Locate the cell with the specified text and output its [X, Y] center coordinate. 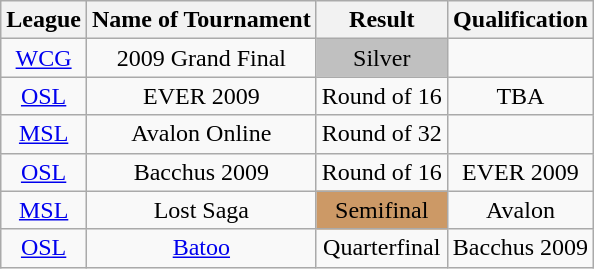
Batoo [201, 248]
Round of 32 [382, 134]
Lost Saga [201, 210]
Quarterfinal [382, 248]
TBA [520, 96]
Name of Tournament [201, 20]
Avalon Online [201, 134]
Avalon [520, 210]
League [44, 20]
WCG [44, 58]
Semifinal [382, 210]
Qualification [520, 20]
2009 Grand Final [201, 58]
Silver [382, 58]
Result [382, 20]
